Identify which cell holds the provided text, then report its (x, y) central coordinate. 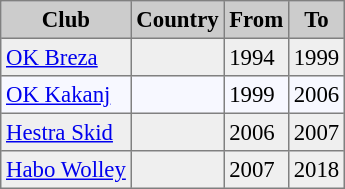
OK Kakanj (66, 95)
Hestra Skid (66, 132)
Country (178, 20)
1994 (256, 57)
2018 (316, 170)
OK Breza (66, 57)
Habo Wolley (66, 170)
To (316, 20)
Club (66, 20)
From (256, 20)
